Search for the cell housing the specified text and yield its [X, Y] center coordinate. 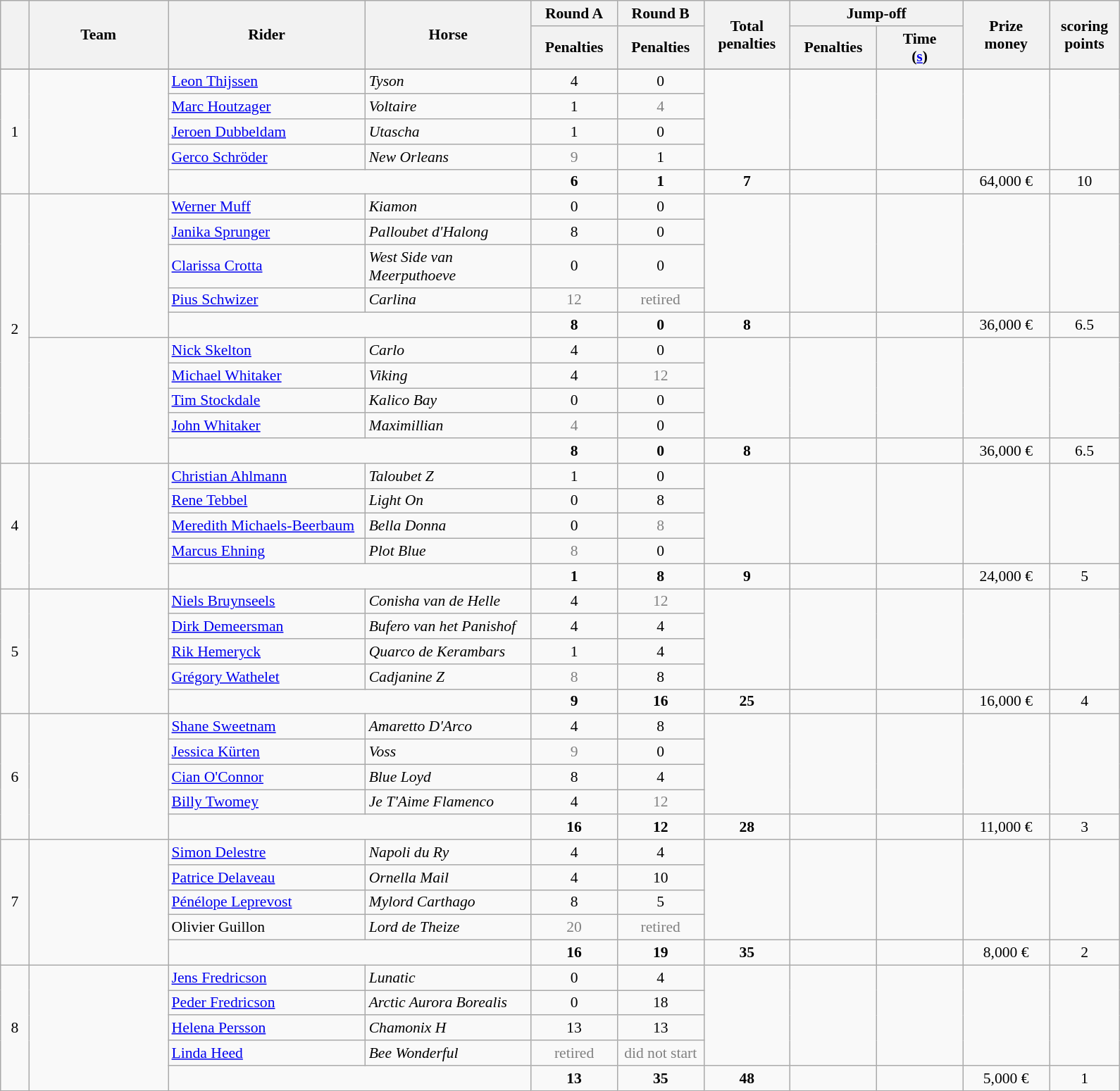
Linda Heed [266, 1053]
Conisha van de Helle [448, 601]
Michael Whitaker [266, 375]
64,000 € [1006, 182]
Arctic Aurora Borealis [448, 1003]
Dirk Demeersman [266, 627]
Round B [661, 13]
Cian O'Connor [266, 777]
3 [1085, 828]
Christian Ahlmann [266, 476]
Grégory Wathelet [266, 677]
Clarissa Crotta [266, 266]
John Whitaker [266, 426]
Bee Wonderful [448, 1053]
Tyson [448, 82]
Nick Skelton [266, 351]
Olivier Guillon [266, 928]
Mylord Carthago [448, 902]
8,000 € [1006, 953]
Viking [448, 375]
Carlina [448, 300]
Niels Bruynseels [266, 601]
Tim Stockdale [266, 401]
Pius Schwizer [266, 300]
Horse [448, 35]
Meredith Michaels-Beerbaum [266, 526]
Marc Houtzager [266, 107]
Je T'Aime Flamenco [448, 802]
Werner Muff [266, 207]
11,000 € [1006, 828]
Amaretto D'Arco [448, 727]
Jeroen Dubbeldam [266, 132]
Voss [448, 752]
24,000 € [1006, 576]
Napoli du Ry [448, 852]
Gerco Schröder [266, 157]
New Orleans [448, 157]
28 [747, 828]
Prizemoney [1006, 35]
Blue Loyd [448, 777]
Ornella Mail [448, 878]
Shane Sweetnam [266, 727]
16,000 € [1006, 702]
Billy Twomey [266, 802]
Light On [448, 501]
25 [747, 702]
Leon Thijssen [266, 82]
Jessica Kürten [266, 752]
Jens Fredricson [266, 978]
Time(s) [920, 48]
scoringpoints [1085, 35]
Peder Fredricson [266, 1003]
West Side van Meerputhoeve [448, 266]
Chamonix H [448, 1028]
20 [575, 928]
Rider [266, 35]
Quarco de Kerambars [448, 652]
Kalico Bay [448, 401]
Lord de Theize [448, 928]
Jump-off [876, 13]
Marcus Ehning [266, 551]
Rene Tebbel [266, 501]
Lunatic [448, 978]
Bufero van het Panishof [448, 627]
Total penalties [747, 35]
18 [661, 1003]
Patrice Delaveau [266, 878]
Maximillian [448, 426]
Plot Blue [448, 551]
Carlo [448, 351]
Voltaire [448, 107]
5,000 € [1006, 1078]
19 [661, 953]
Helena Persson [266, 1028]
Utascha [448, 132]
Taloubet Z [448, 476]
Kiamon [448, 207]
48 [747, 1078]
Round A [575, 13]
Cadjanine Z [448, 677]
Team [99, 35]
Simon Delestre [266, 852]
Pénélope Leprevost [266, 902]
Bella Donna [448, 526]
Rik Hemeryck [266, 652]
did not start [661, 1053]
Janika Sprunger [266, 232]
Palloubet d'Halong [448, 232]
